Return [x, y] of the center of cell containing provided text 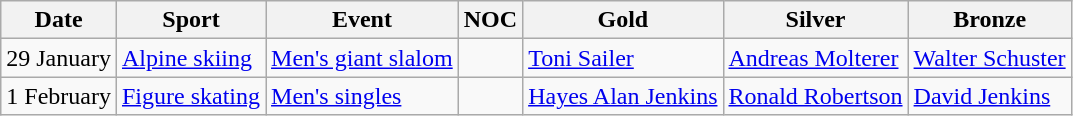
Hayes Alan Jenkins [623, 96]
Andreas Molterer [816, 58]
Men's singles [362, 96]
Walter Schuster [990, 58]
Alpine skiing [190, 58]
Bronze [990, 20]
Sport [190, 20]
Men's giant slalom [362, 58]
Toni Sailer [623, 58]
Date [59, 20]
Gold [623, 20]
Silver [816, 20]
Figure skating [190, 96]
29 January [59, 58]
1 February [59, 96]
David Jenkins [990, 96]
NOC [490, 20]
Event [362, 20]
Ronald Robertson [816, 96]
